Determine the (x, y) coordinate at the center of the cell enclosing the given text.  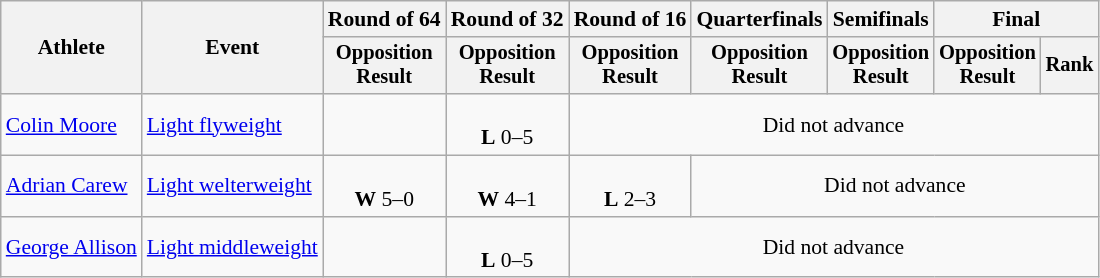
Event (232, 48)
Light welterweight (232, 186)
Athlete (72, 48)
Light middleweight (232, 248)
Rank (1070, 66)
Final (1016, 19)
Light flyweight (232, 124)
Semifinals (880, 19)
Adrian Carew (72, 186)
Round of 32 (508, 19)
Quarterfinals (759, 19)
L 2–3 (630, 186)
Round of 64 (384, 19)
W 5–0 (384, 186)
W 4–1 (508, 186)
Round of 16 (630, 19)
George Allison (72, 248)
Colin Moore (72, 124)
